Detect which cell encompasses the target text, then output its [x, y] center coordinate. 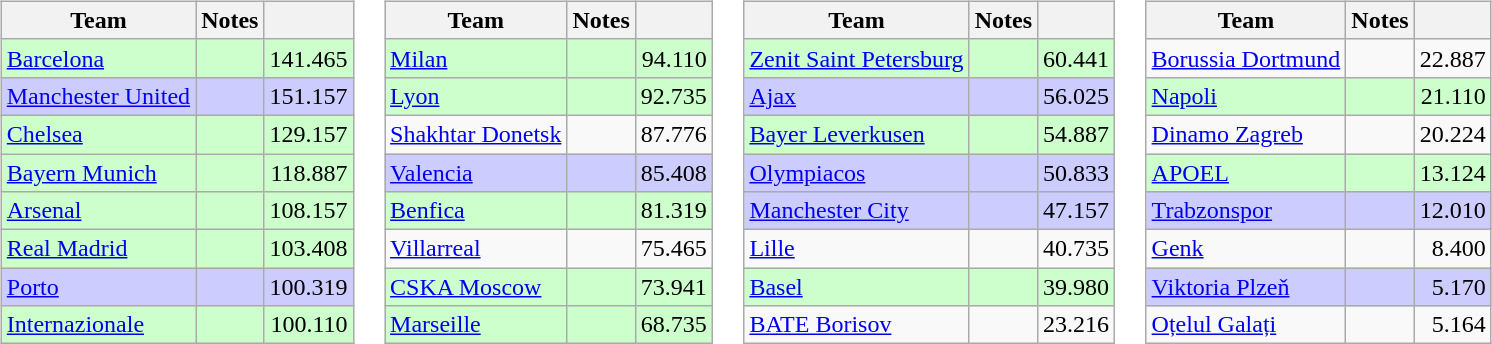
118.887 [308, 173]
39.980 [1076, 287]
Zenit Saint Petersburg [856, 58]
Marseille [476, 325]
20.224 [1452, 134]
Real Madrid [98, 249]
Basel [856, 287]
APOEL [1246, 173]
108.157 [308, 211]
Oțelul Galați [1246, 325]
Villarreal [476, 249]
Benfica [476, 211]
Dinamo Zagreb [1246, 134]
Valencia [476, 173]
22.887 [1452, 58]
40.735 [1076, 249]
21.110 [1452, 96]
23.216 [1076, 325]
Milan [476, 58]
Ajax [856, 96]
5.170 [1452, 287]
BATE Borisov [856, 325]
Viktoria Plzeň [1246, 287]
54.887 [1076, 134]
Porto [98, 287]
75.465 [674, 249]
Manchester United [98, 96]
Manchester City [856, 211]
Bayer Leverkusen [856, 134]
68.735 [674, 325]
Internazionale [98, 325]
100.319 [308, 287]
Chelsea [98, 134]
5.164 [1452, 325]
56.025 [1076, 96]
73.941 [674, 287]
129.157 [308, 134]
87.776 [674, 134]
Arsenal [98, 211]
Borussia Dortmund [1246, 58]
81.319 [674, 211]
60.441 [1076, 58]
92.735 [674, 96]
100.110 [308, 325]
Genk [1246, 249]
Napoli [1246, 96]
Bayern Munich [98, 173]
Trabzonspor [1246, 211]
CSKA Moscow [476, 287]
13.124 [1452, 173]
103.408 [308, 249]
151.157 [308, 96]
Shakhtar Donetsk [476, 134]
Lyon [476, 96]
85.408 [674, 173]
94.110 [674, 58]
8.400 [1452, 249]
50.833 [1076, 173]
47.157 [1076, 211]
141.465 [308, 58]
Lille [856, 249]
Olympiacos [856, 173]
Barcelona [98, 58]
12.010 [1452, 211]
